Find where the given text appears and provide that cell's center as [X, Y] coordinate. 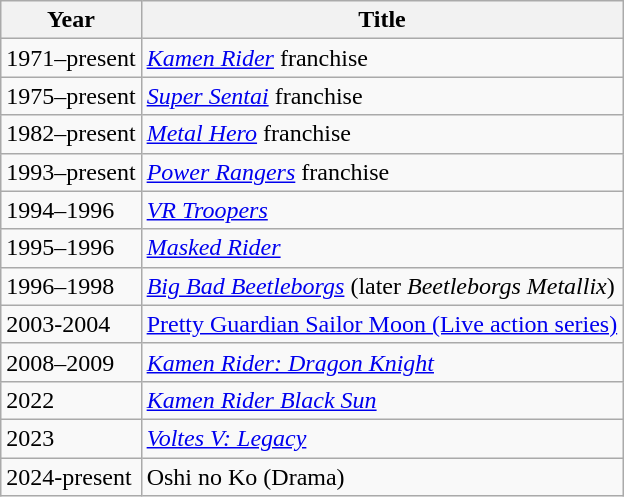
VR Troopers [382, 210]
Power Rangers franchise [382, 172]
Pretty Guardian Sailor Moon (Live action series) [382, 324]
Title [382, 20]
1996–1998 [71, 286]
1995–1996 [71, 248]
Kamen Rider: Dragon Knight [382, 362]
2024-present [71, 477]
Super Sentai franchise [382, 96]
Metal Hero franchise [382, 134]
1994–1996 [71, 210]
2023 [71, 438]
1971–present [71, 58]
Voltes V: Legacy [382, 438]
Year [71, 20]
2022 [71, 400]
1975–present [71, 96]
2008–2009 [71, 362]
1982–present [71, 134]
1993–present [71, 172]
Big Bad Beetleborgs (later Beetleborgs Metallix) [382, 286]
Oshi no Ko (Drama) [382, 477]
2003-2004 [71, 324]
Masked Rider [382, 248]
Kamen Rider Black Sun [382, 400]
Kamen Rider franchise [382, 58]
